Detect which cell encompasses the target text, then output its [X, Y] center coordinate. 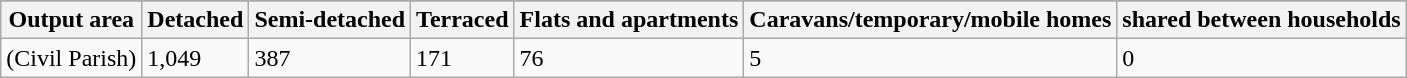
0 [1262, 58]
(Civil Parish) [72, 58]
Flats and apartments [629, 20]
Semi-detached [330, 20]
387 [330, 58]
1,049 [196, 58]
shared between households [1262, 20]
5 [930, 58]
Output area [72, 20]
Terraced [462, 20]
171 [462, 58]
Detached [196, 20]
76 [629, 58]
Caravans/temporary/mobile homes [930, 20]
